Return the [X, Y] coordinate for the center point of the cell that contains the specified text.  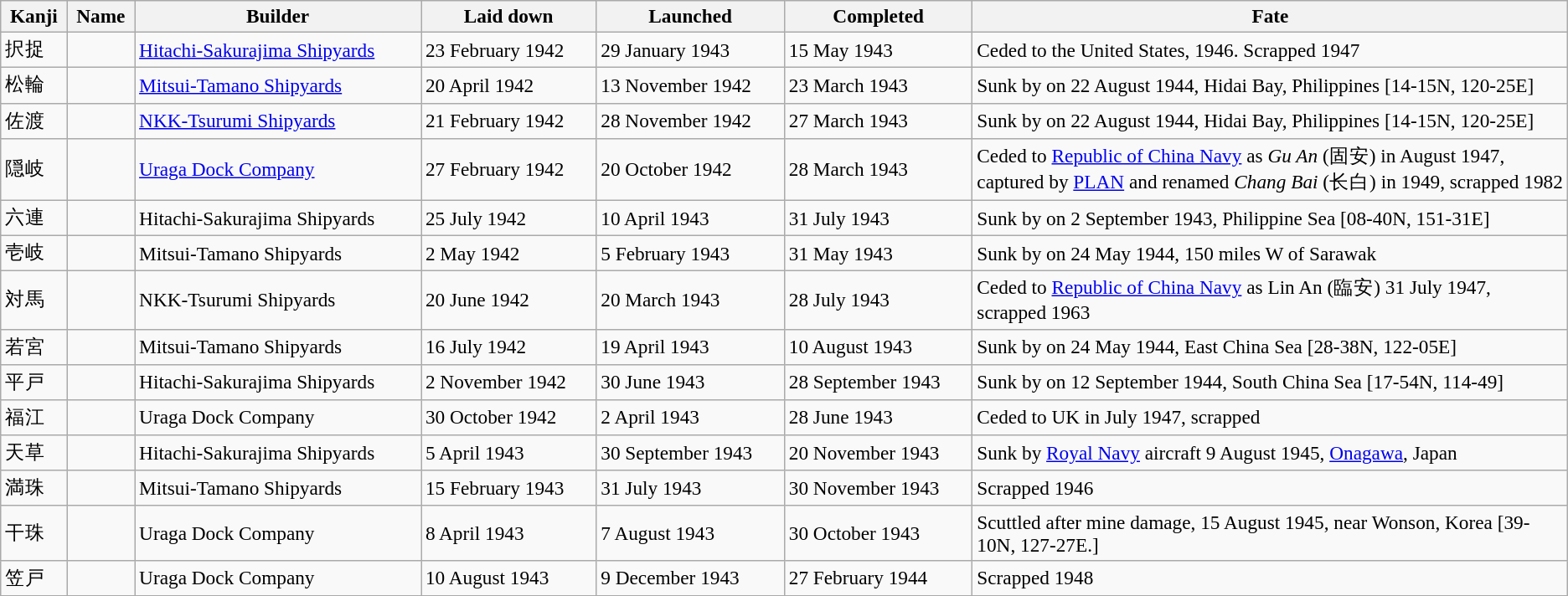
23 March 1943 [878, 85]
27 March 1943 [878, 121]
21 February 1942 [508, 121]
8 April 1943 [508, 532]
10 April 1943 [690, 218]
2 April 1943 [690, 417]
2 November 1942 [508, 382]
15 May 1943 [878, 49]
25 July 1942 [508, 218]
満珠 [34, 488]
30 November 1943 [878, 488]
Launched [690, 16]
Name [101, 16]
20 June 1942 [508, 300]
30 September 1943 [690, 452]
対馬 [34, 300]
佐渡 [34, 121]
Completed [878, 16]
Ceded to UK in July 1947, scrapped [1270, 417]
Kanji [34, 16]
27 February 1942 [508, 169]
20 April 1942 [508, 85]
28 September 1943 [878, 382]
壱岐 [34, 253]
30 June 1943 [690, 382]
福江 [34, 417]
28 November 1942 [690, 121]
28 June 1943 [878, 417]
松輪 [34, 85]
28 March 1943 [878, 169]
Ceded to the United States, 1946. Scrapped 1947 [1270, 49]
2 May 1942 [508, 253]
31 May 1943 [878, 253]
16 July 1942 [508, 347]
20 October 1942 [690, 169]
Sunk by Royal Navy aircraft 9 August 1945, Onagawa, Japan [1270, 452]
27 February 1944 [878, 578]
Scuttled after mine damage, 15 August 1945, near Wonson, Korea [39-10N, 127-27E.] [1270, 532]
13 November 1942 [690, 85]
隠岐 [34, 169]
択捉 [34, 49]
7 August 1943 [690, 532]
Fate [1270, 16]
Ceded to Republic of China Navy as Lin An (臨安) 31 July 1947, scrapped 1963 [1270, 300]
20 March 1943 [690, 300]
Sunk by on 12 September 1944, South China Sea [17-54N, 114-49] [1270, 382]
干珠 [34, 532]
平戸 [34, 382]
5 February 1943 [690, 253]
Sunk by on 2 September 1943, Philippine Sea [08-40N, 151-31E] [1270, 218]
Scrapped 1946 [1270, 488]
若宮 [34, 347]
Scrapped 1948 [1270, 578]
Sunk by on 24 May 1944, 150 miles W of Sarawak [1270, 253]
30 October 1942 [508, 417]
5 April 1943 [508, 452]
六連 [34, 218]
9 December 1943 [690, 578]
天草 [34, 452]
15 February 1943 [508, 488]
20 November 1943 [878, 452]
30 October 1943 [878, 532]
29 January 1943 [690, 49]
笠戸 [34, 578]
Ceded to Republic of China Navy as Gu An (固安) in August 1947, captured by PLAN and renamed Chang Bai (长白) in 1949, scrapped 1982 [1270, 169]
23 February 1942 [508, 49]
19 April 1943 [690, 347]
Builder [278, 16]
Laid down [508, 16]
28 July 1943 [878, 300]
Sunk by on 24 May 1944, East China Sea [28-38N, 122-05E] [1270, 347]
